Determine the [x, y] coordinate at the center of the cell enclosing the given text.  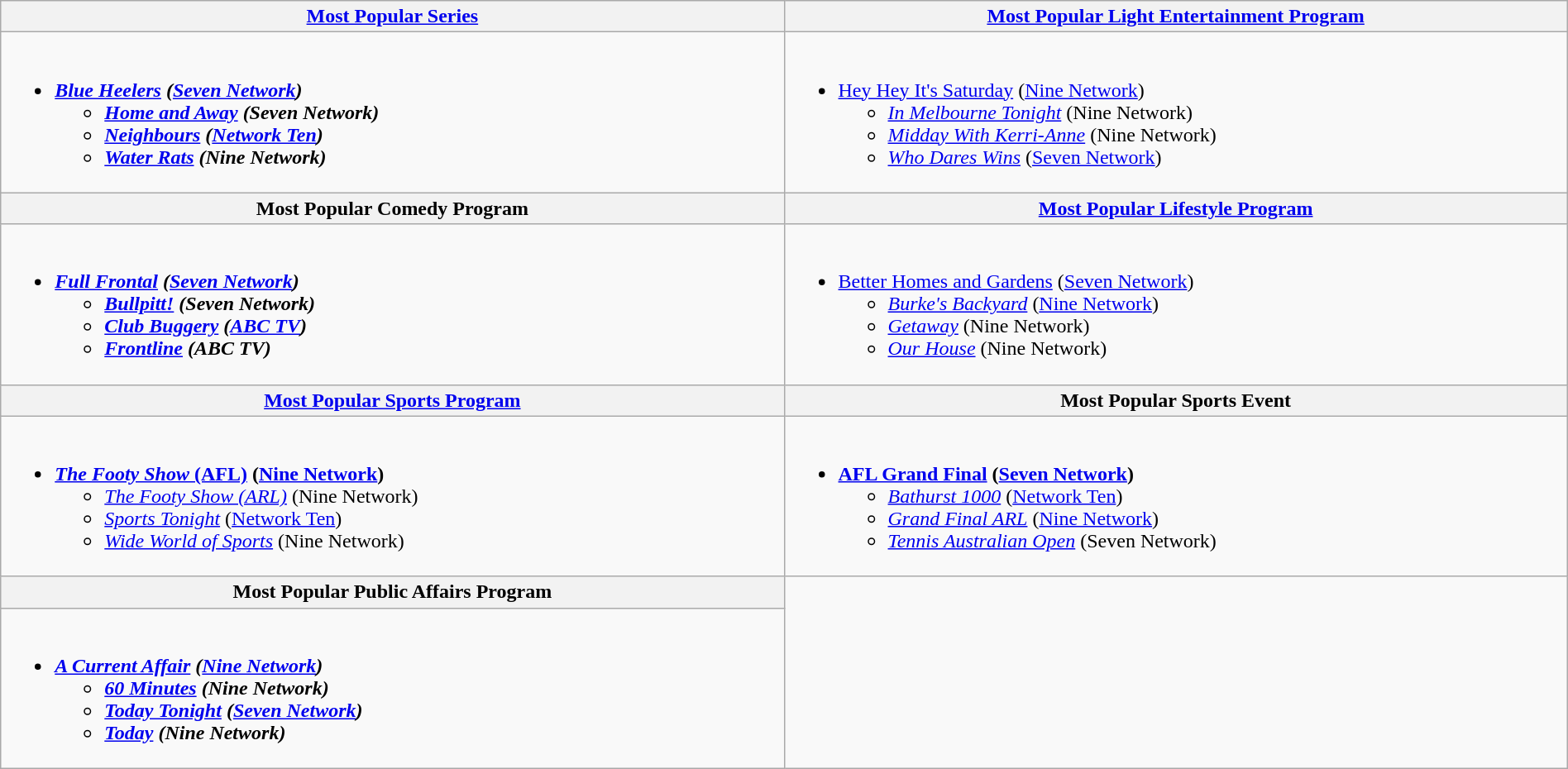
The Footy Show (AFL) (Nine Network)The Footy Show (ARL) (Nine Network)Sports Tonight (Network Ten)Wide World of Sports (Nine Network) [392, 496]
Blue Heelers (Seven Network)Home and Away (Seven Network)Neighbours (Network Ten)Water Rats (Nine Network) [392, 112]
AFL Grand Final (Seven Network)Bathurst 1000 (Network Ten)Grand Final ARL (Nine Network)Tennis Australian Open (Seven Network) [1176, 496]
Most Popular Public Affairs Program [392, 592]
A Current Affair (Nine Network)60 Minutes (Nine Network)Today Tonight (Seven Network)Today (Nine Network) [392, 688]
Most Popular Light Entertainment Program [1176, 17]
Most Popular Comedy Program [392, 208]
Hey Hey It's Saturday (Nine Network)In Melbourne Tonight (Nine Network)Midday With Kerri-Anne (Nine Network)Who Dares Wins (Seven Network) [1176, 112]
Better Homes and Gardens (Seven Network)Burke's Backyard (Nine Network)Getaway (Nine Network)Our House (Nine Network) [1176, 304]
Full Frontal (Seven Network)Bullpitt! (Seven Network)Club Buggery (ABC TV)Frontline (ABC TV) [392, 304]
Most Popular Lifestyle Program [1176, 208]
Most Popular Sports Event [1176, 400]
Most Popular Series [392, 17]
Most Popular Sports Program [392, 400]
